Search for the cell housing the specified text and yield its [X, Y] center coordinate. 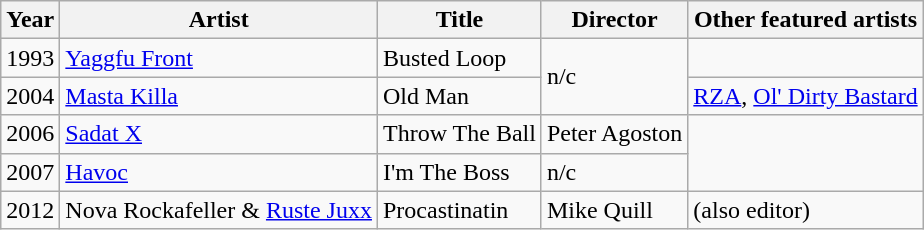
Year [30, 20]
Throw The Ball [459, 134]
Mike Quill [614, 210]
Old Man [459, 96]
Peter Agoston [614, 134]
1993 [30, 58]
Other featured artists [806, 20]
Sadat X [219, 134]
Yaggfu Front [219, 58]
Artist [219, 20]
Director [614, 20]
2006 [30, 134]
2007 [30, 172]
RZA, Ol' Dirty Bastard [806, 96]
Masta Killa [219, 96]
2012 [30, 210]
Title [459, 20]
Busted Loop [459, 58]
Procastinatin [459, 210]
Nova Rockafeller & Ruste Juxx [219, 210]
I'm The Boss [459, 172]
(also editor) [806, 210]
2004 [30, 96]
Havoc [219, 172]
